Find where the given text appears and provide that cell's center as [X, Y] coordinate. 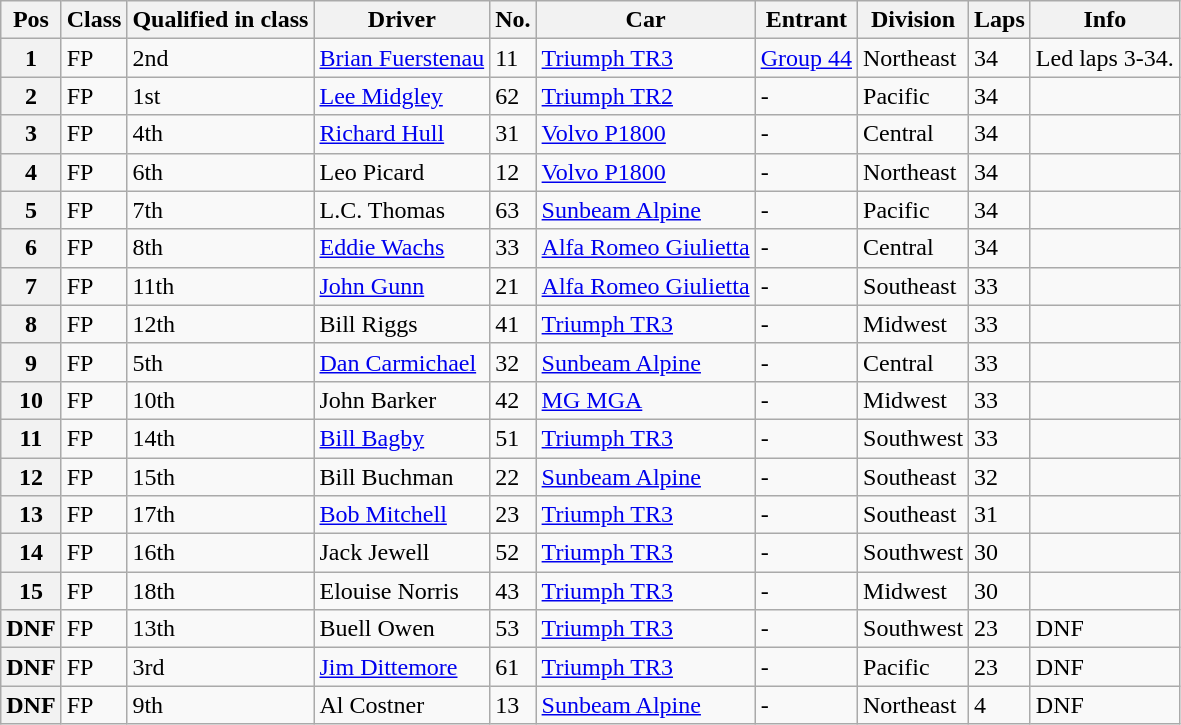
3 [31, 134]
16th [220, 553]
Al Costner [402, 705]
Bill Bagby [402, 438]
5 [31, 210]
21 [513, 286]
17th [220, 515]
2 [31, 96]
9th [220, 705]
Jack Jewell [402, 553]
2nd [220, 58]
15 [31, 591]
52 [513, 553]
5th [220, 362]
John Barker [402, 400]
John Gunn [402, 286]
Division [914, 20]
53 [513, 629]
3rd [220, 667]
61 [513, 667]
Pos [31, 20]
Entrant [806, 20]
10 [31, 400]
No. [513, 20]
Qualified in class [220, 20]
15th [220, 477]
Class [94, 20]
41 [513, 324]
Led laps 3-34. [1104, 58]
13th [220, 629]
10th [220, 400]
8th [220, 248]
Lee Midgley [402, 96]
Bill Buchman [402, 477]
9 [31, 362]
4th [220, 134]
8 [31, 324]
1st [220, 96]
12th [220, 324]
42 [513, 400]
22 [513, 477]
Laps [1000, 20]
43 [513, 591]
18th [220, 591]
Group 44 [806, 58]
Triumph TR2 [646, 96]
Brian Fuerstenau [402, 58]
MG MGA [646, 400]
14th [220, 438]
7th [220, 210]
7 [31, 286]
Jim Dittemore [402, 667]
Eddie Wachs [402, 248]
Info [1104, 20]
L.C. Thomas [402, 210]
63 [513, 210]
14 [31, 553]
51 [513, 438]
Buell Owen [402, 629]
Dan Carmichael [402, 362]
Bob Mitchell [402, 515]
Bill Riggs [402, 324]
6 [31, 248]
Richard Hull [402, 134]
Elouise Norris [402, 591]
1 [31, 58]
Car [646, 20]
62 [513, 96]
6th [220, 172]
Driver [402, 20]
11th [220, 286]
Leo Picard [402, 172]
